From the cell containing the given text, extract its center point as [x, y] coordinate. 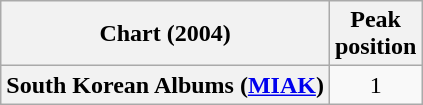
South Korean Albums (MIAK) [166, 85]
Chart (2004) [166, 34]
1 [375, 85]
Peakposition [375, 34]
